Pinpoint the cell where the given text exists, returning its (X, Y) midpoint coordinate. 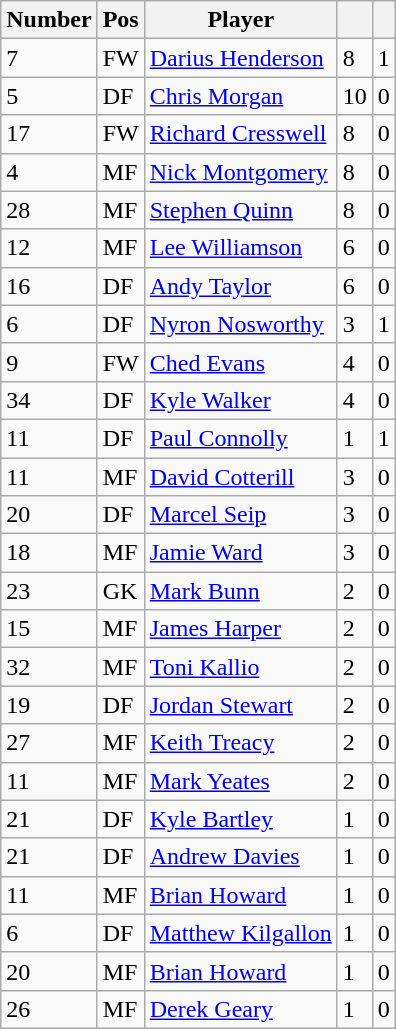
7 (49, 58)
Keith Treacy (240, 743)
Andy Taylor (240, 286)
34 (49, 400)
Ched Evans (240, 362)
10 (354, 96)
17 (49, 134)
Kyle Walker (240, 400)
Stephen Quinn (240, 210)
Jamie Ward (240, 553)
9 (49, 362)
Paul Connolly (240, 438)
Richard Cresswell (240, 134)
12 (49, 248)
GK (120, 591)
Toni Kallio (240, 667)
26 (49, 1009)
15 (49, 629)
5 (49, 96)
18 (49, 553)
Nyron Nosworthy (240, 324)
23 (49, 591)
James Harper (240, 629)
Jordan Stewart (240, 705)
32 (49, 667)
27 (49, 743)
Lee Williamson (240, 248)
Matthew Kilgallon (240, 933)
Derek Geary (240, 1009)
Pos (120, 20)
Mark Bunn (240, 591)
Mark Yeates (240, 781)
Player (240, 20)
Chris Morgan (240, 96)
Andrew Davies (240, 857)
28 (49, 210)
19 (49, 705)
Marcel Seip (240, 515)
Number (49, 20)
Nick Montgomery (240, 172)
Darius Henderson (240, 58)
16 (49, 286)
Kyle Bartley (240, 819)
David Cotterill (240, 477)
